Provide the (x, y) coordinate of the cell's center where the given text is located.  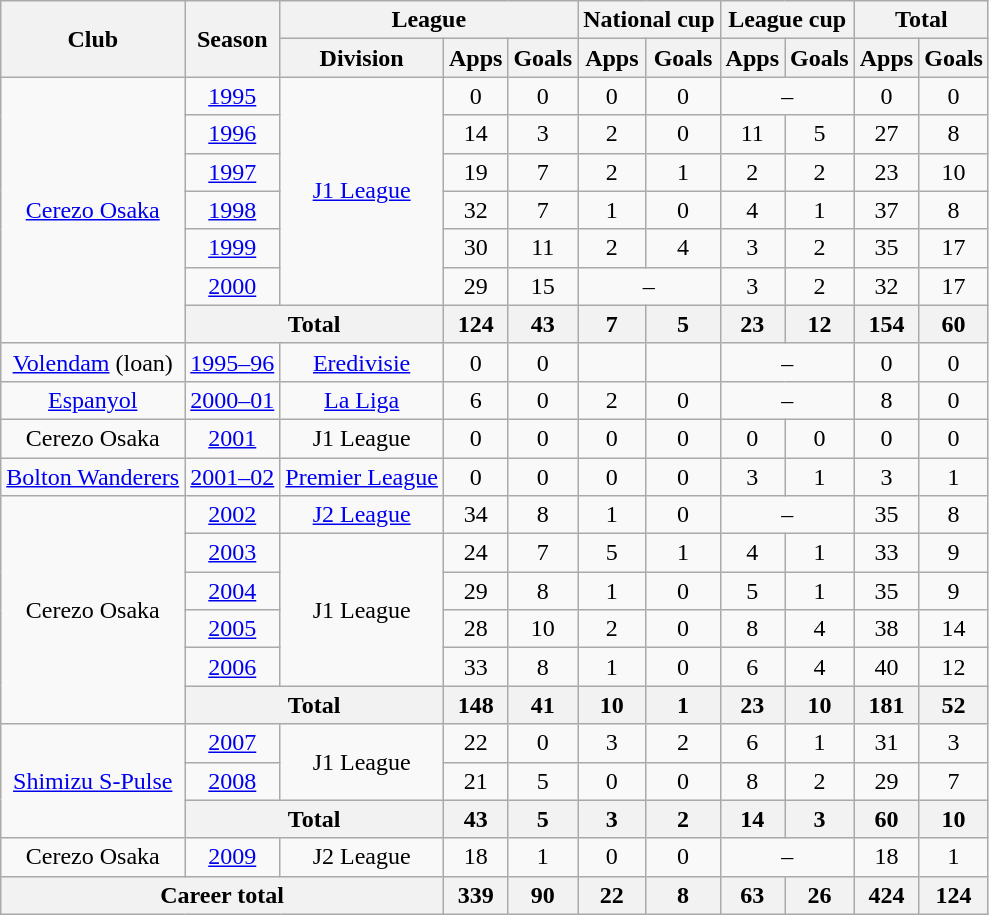
Season (232, 39)
Bolton Wanderers (93, 477)
2000–01 (232, 400)
1995–96 (232, 362)
2000 (232, 286)
2009 (232, 857)
34 (475, 515)
30 (475, 248)
19 (475, 172)
Espanyol (93, 400)
Volendam (loan) (93, 362)
Shimizu S-Pulse (93, 781)
League (429, 20)
La Liga (362, 400)
2003 (232, 553)
2008 (232, 781)
38 (886, 629)
Career total (222, 895)
2004 (232, 591)
Division (362, 58)
2006 (232, 667)
63 (752, 895)
2001–02 (232, 477)
24 (475, 553)
31 (886, 743)
52 (954, 705)
26 (819, 895)
1999 (232, 248)
National cup (649, 20)
2007 (232, 743)
1998 (232, 210)
1995 (232, 96)
27 (886, 134)
154 (886, 324)
148 (475, 705)
339 (475, 895)
2002 (232, 515)
League cup (787, 20)
Club (93, 39)
37 (886, 210)
41 (543, 705)
2005 (232, 629)
21 (475, 781)
1996 (232, 134)
28 (475, 629)
424 (886, 895)
2001 (232, 438)
Eredivisie (362, 362)
15 (543, 286)
Premier League (362, 477)
40 (886, 667)
181 (886, 705)
1997 (232, 172)
90 (543, 895)
